For the text-containing cell, return its midpoint in (x, y) coordinate format. 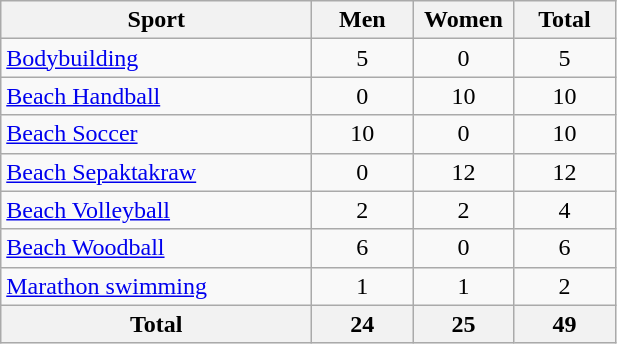
Bodybuilding (156, 58)
25 (464, 324)
24 (362, 324)
Beach Volleyball (156, 210)
Sport (156, 20)
Beach Woodball (156, 248)
Beach Soccer (156, 134)
4 (564, 210)
49 (564, 324)
Beach Handball (156, 96)
Women (464, 20)
Men (362, 20)
Beach Sepaktakraw (156, 172)
Marathon swimming (156, 286)
